Determine the [X, Y] coordinate at the center of the cell enclosing the given text.  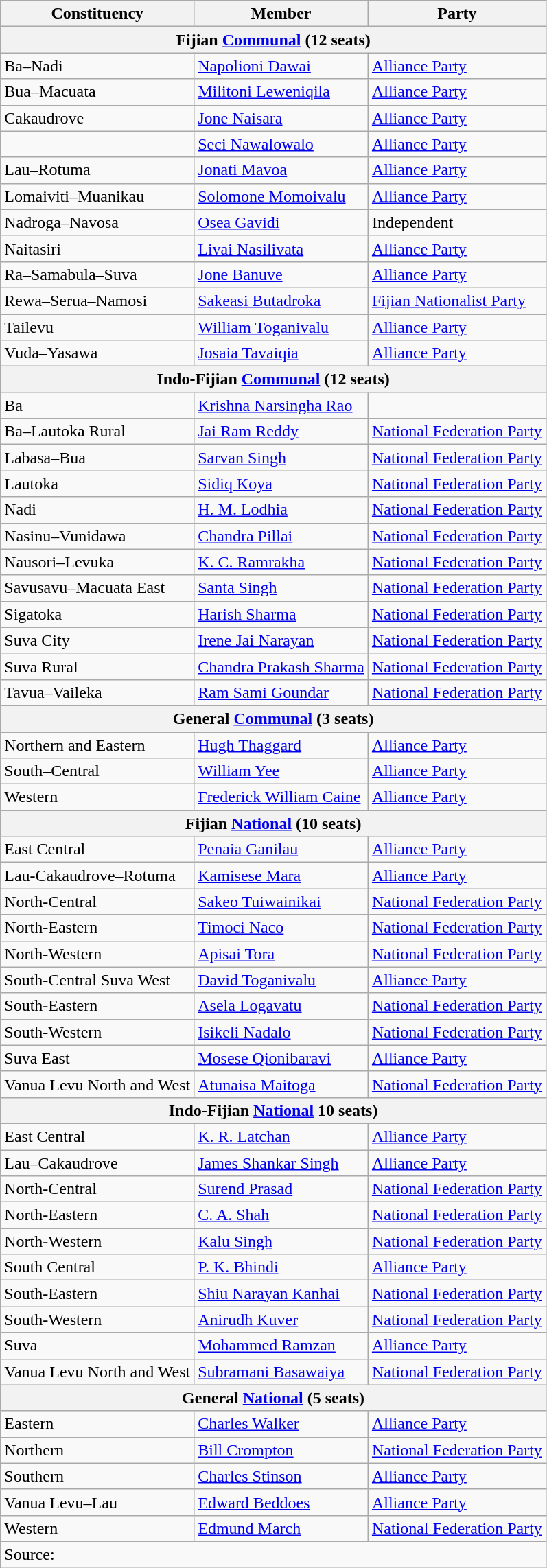
Sigatoka [97, 614]
Jone Naisara [281, 118]
Frederick William Caine [281, 797]
Kalu Singh [281, 1241]
Vanua Levu–Lau [97, 1502]
Krishna Narsingha Rao [281, 406]
Irene Jai Narayan [281, 640]
Apisai Tora [281, 954]
Constituency [97, 14]
Lau-Cakaudrove–Rotuma [97, 876]
Lautoka [97, 484]
Lomaiviti–Muanikau [97, 196]
Northern [97, 1450]
Subramani Basawaiya [281, 1372]
Chandra Pillai [281, 536]
William Yee [281, 771]
Nasinu–Vunidawa [97, 536]
Indo-Fijian Communal (12 seats) [273, 379]
Charles Stinson [281, 1476]
Member [281, 14]
Charles Walker [281, 1424]
David Toganivalu [281, 980]
Cakaudrove [97, 118]
William Toganivalu [281, 327]
Surend Prasad [281, 1189]
K. C. Ramrakha [281, 562]
Fijian Communal (12 seats) [273, 40]
Ba–Lautoka Rural [97, 432]
Ba [97, 406]
K. R. Latchan [281, 1136]
Naitasiri [97, 248]
Lau–Cakaudrove [97, 1163]
Mosese Qionibaravi [281, 1058]
Nadroga–Navosa [97, 222]
Lau–Rotuma [97, 170]
Jai Ram Reddy [281, 432]
Rewa–Serua–Namosi [97, 301]
H. M. Lodhia [281, 510]
Penaia Ganilau [281, 850]
Mohammed Ramzan [281, 1346]
South–Central [97, 771]
P. K. Bhindi [281, 1267]
Source: [273, 1554]
James Shankar Singh [281, 1163]
Suva Rural [97, 666]
Solomone Momoivalu [281, 196]
Independent [457, 222]
South-Central Suva West [97, 980]
Sakeo Tuiwainikai [281, 902]
Kamisese Mara [281, 876]
Jonati Mavoa [281, 170]
Nadi [97, 510]
Shiu Narayan Kanhai [281, 1294]
Indo-Fijian National 10 seats) [273, 1110]
Tavua–Vaileka [97, 692]
Sakeasi Butadroka [281, 301]
Edmund March [281, 1528]
Fijian National (10 seats) [273, 823]
General Communal (3 seats) [273, 718]
Tailevu [97, 327]
Suva East [97, 1058]
Sarvan Singh [281, 458]
Sidiq Koya [281, 484]
Hugh Thaggard [281, 745]
Osea Gavidi [281, 222]
Militoni Leweniqila [281, 92]
Livai Nasilivata [281, 248]
South Central [97, 1267]
General National (5 seats) [273, 1398]
Josaia Tavaiqia [281, 353]
Party [457, 14]
Anirudh Kuver [281, 1320]
Ba–Nadi [97, 66]
Fijian Nationalist Party [457, 301]
Timoci Naco [281, 928]
Jone Banuve [281, 274]
Savusavu–Macuata East [97, 588]
Asela Logavatu [281, 1006]
Ra–Samabula–Suva [97, 274]
C. A. Shah [281, 1215]
Santa Singh [281, 588]
Napolioni Dawai [281, 66]
Vuda–Yasawa [97, 353]
Bill Crompton [281, 1450]
Ram Sami Goundar [281, 692]
Southern [97, 1476]
Suva City [97, 640]
Harish Sharma [281, 614]
Edward Beddoes [281, 1502]
Northern and Eastern [97, 745]
Nausori–Levuka [97, 562]
Isikeli Nadalo [281, 1032]
Atunaisa Maitoga [281, 1084]
Seci Nawalowalo [281, 144]
Suva [97, 1346]
Labasa–Bua [97, 458]
Bua–Macuata [97, 92]
Eastern [97, 1424]
Chandra Prakash Sharma [281, 666]
